Find where the given text appears and provide that cell's center as [x, y] coordinate. 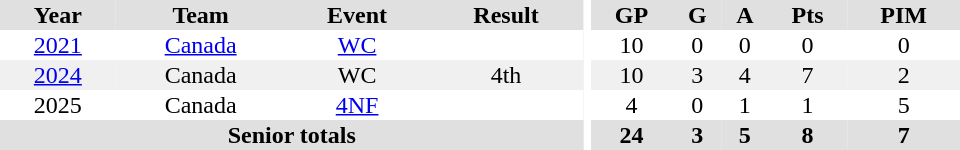
8 [808, 135]
GP [631, 15]
Pts [808, 15]
4th [506, 75]
Year [58, 15]
PIM [904, 15]
A [745, 15]
2021 [58, 45]
2 [904, 75]
2024 [58, 75]
G [698, 15]
Senior totals [292, 135]
2025 [58, 105]
Result [506, 15]
24 [631, 135]
4NF [358, 105]
Team [201, 15]
Event [358, 15]
